Extract the [x, y] coordinate from the center of the cell holding the provided text.  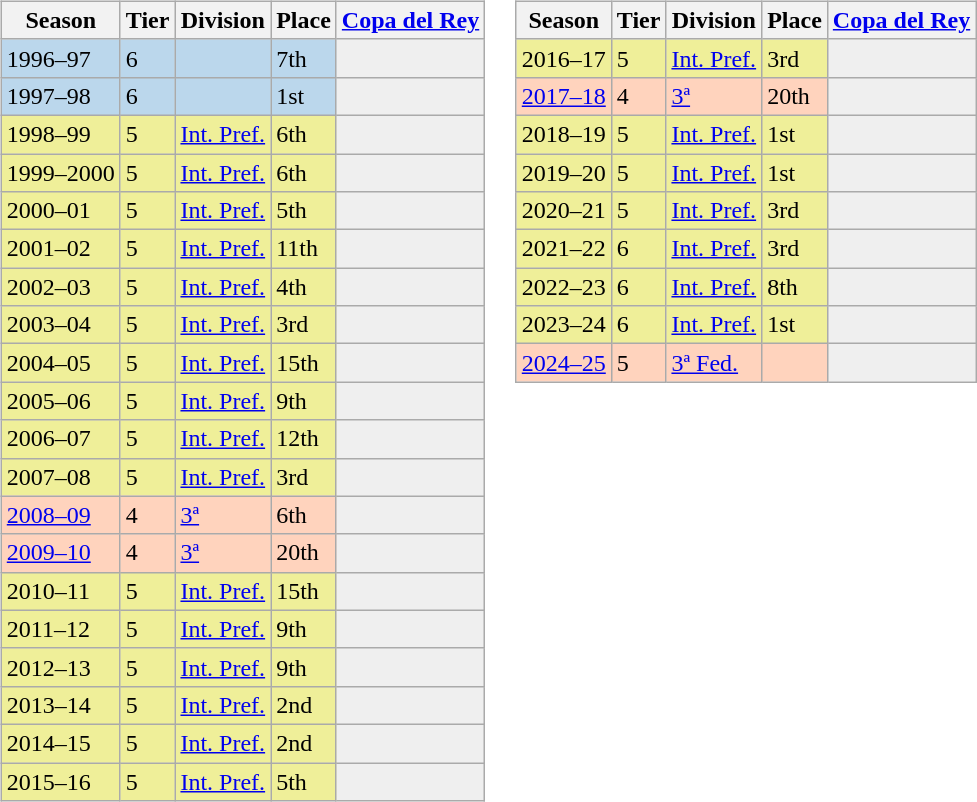
2009–10 [60, 553]
7th [304, 58]
2023–24 [564, 325]
2004–05 [60, 363]
2018–19 [564, 134]
11th [304, 249]
8th [795, 287]
2014–15 [60, 743]
2001–02 [60, 249]
2016–17 [564, 58]
2003–04 [60, 325]
2007–08 [60, 477]
3ª Fed. [714, 363]
2002–03 [60, 287]
2005–06 [60, 401]
1998–99 [60, 134]
2006–07 [60, 439]
2010–11 [60, 591]
2017–18 [564, 96]
2019–20 [564, 173]
4th [304, 287]
2008–09 [60, 515]
2012–13 [60, 667]
2020–21 [564, 211]
2015–16 [60, 781]
1999–2000 [60, 173]
12th [304, 439]
2000–01 [60, 211]
2024–25 [564, 363]
2013–14 [60, 705]
2011–12 [60, 629]
1996–97 [60, 58]
2022–23 [564, 287]
1997–98 [60, 96]
2021–22 [564, 249]
